Capture the cell that displays the provided text and extract its [X, Y] central coordinate. 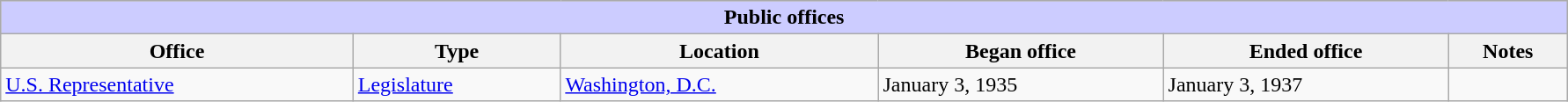
Washington, D.C. [720, 84]
Office [178, 51]
Notes [1508, 51]
U.S. Representative [178, 84]
Public offices [785, 18]
Legislature [457, 84]
January 3, 1935 [1021, 84]
Location [720, 51]
Type [457, 51]
Ended office [1306, 51]
Began office [1021, 51]
January 3, 1937 [1306, 84]
